Output the [x, y] coordinate of the center of the cell containing the given text.  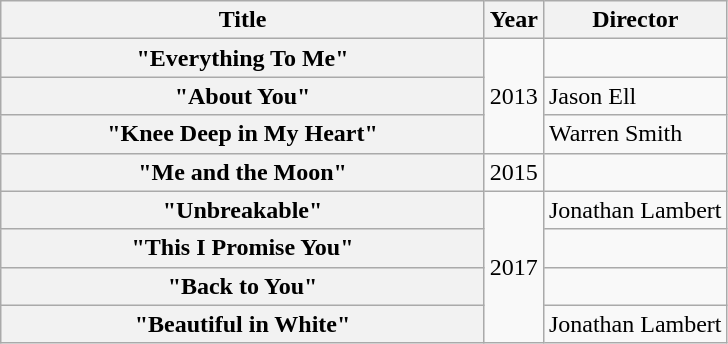
"About You" [243, 96]
"This I Promise You" [243, 248]
2017 [514, 267]
"Unbreakable" [243, 210]
2013 [514, 96]
Year [514, 20]
Director [635, 20]
"Me and the Moon" [243, 172]
"Knee Deep in My Heart" [243, 134]
Title [243, 20]
Warren Smith [635, 134]
"Beautiful in White" [243, 324]
"Everything To Me" [243, 58]
2015 [514, 172]
"Back to You" [243, 286]
Jason Ell [635, 96]
